Identify which cell holds the provided text, then report its (x, y) central coordinate. 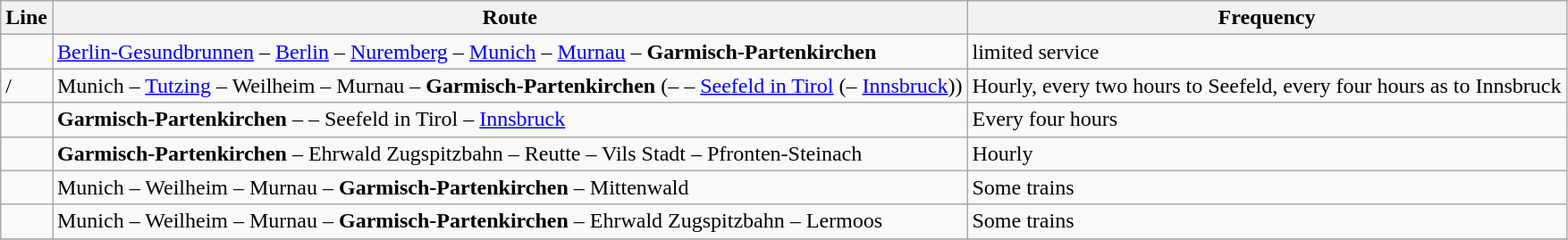
Hourly (1267, 153)
Frequency (1267, 18)
/ (27, 86)
Every four hours (1267, 120)
Munich – Tutzing – Weilheim – Murnau – Garmisch-Partenkirchen (– – Seefeld in Tirol (– Innsbruck)) (510, 86)
Line (27, 18)
Garmisch-Partenkirchen – – Seefeld in Tirol – Innsbruck (510, 120)
Hourly, every two hours to Seefeld, every four hours as to Innsbruck (1267, 86)
Berlin-Gesundbrunnen – Berlin – Nuremberg – Munich – Murnau – Garmisch-Partenkirchen (510, 52)
Munich – Weilheim – Murnau – Garmisch-Partenkirchen – Mittenwald (510, 187)
Route (510, 18)
limited service (1267, 52)
Garmisch-Partenkirchen – Ehrwald Zugspitzbahn – Reutte – Vils Stadt – Pfronten-Steinach (510, 153)
Munich – Weilheim – Murnau – Garmisch-Partenkirchen – Ehrwald Zugspitzbahn – Lermoos (510, 221)
